Search for the cell housing the specified text and yield its [X, Y] center coordinate. 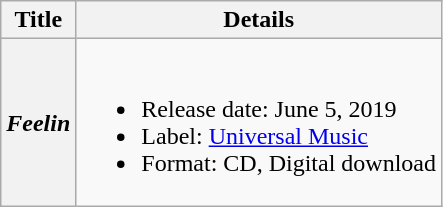
Details [259, 20]
Release date: June 5, 2019Label: Universal MusicFormat: CD, Digital download [259, 122]
Feelin [38, 122]
Title [38, 20]
